Determine the [X, Y] coordinate at the center of the cell enclosing the given text.  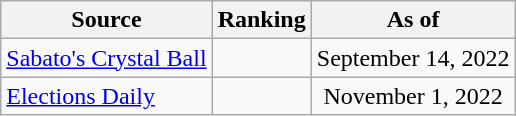
Source [106, 20]
Ranking [262, 20]
Sabato's Crystal Ball [106, 58]
September 14, 2022 [413, 58]
November 1, 2022 [413, 96]
As of [413, 20]
Elections Daily [106, 96]
